Provide the [X, Y] coordinate of the cell's center where the given text is located.  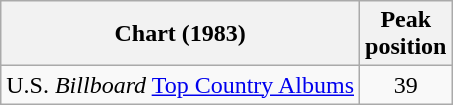
U.S. Billboard Top Country Albums [180, 85]
39 [406, 85]
Chart (1983) [180, 34]
Peakposition [406, 34]
